Return (x, y) of the center of cell containing provided text 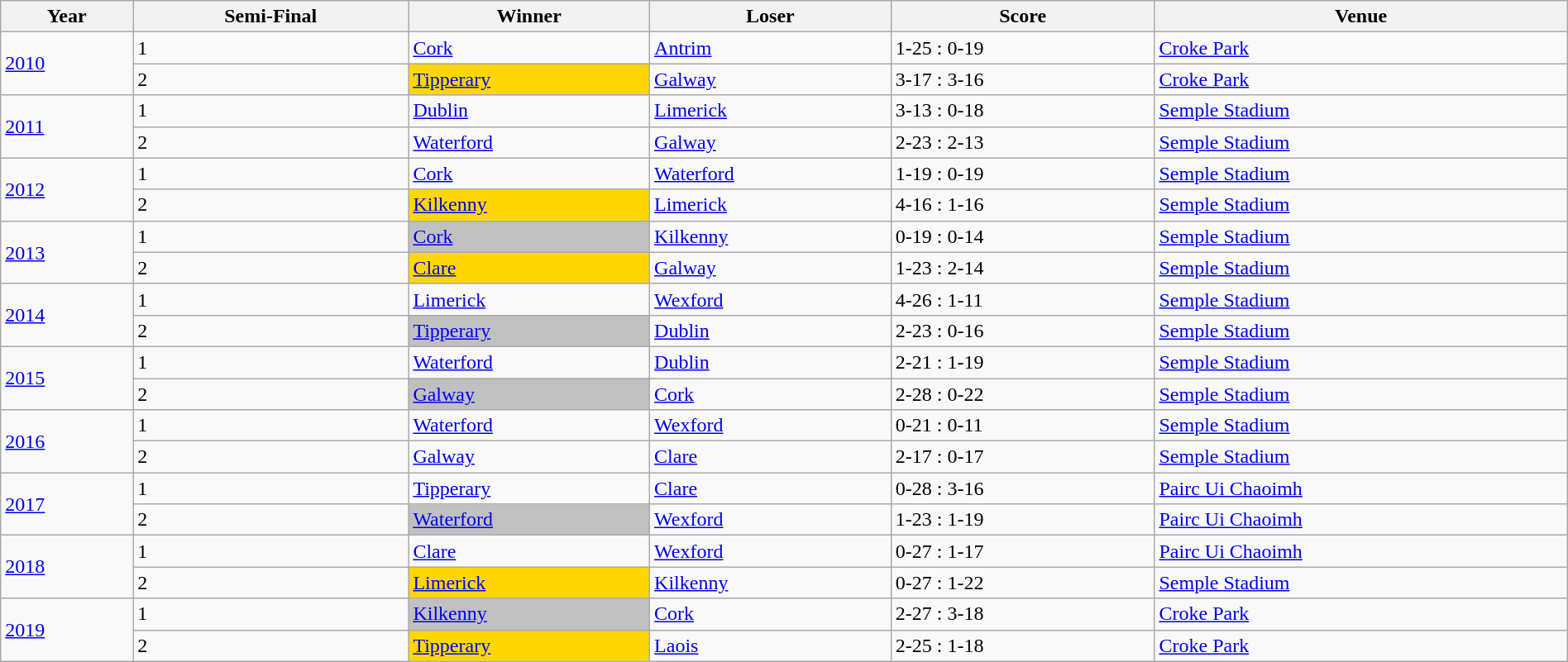
0-28 : 3-16 (1022, 488)
2018 (67, 567)
Score (1022, 17)
0-21 : 0-11 (1022, 426)
Year (67, 17)
2010 (67, 64)
1-25 : 0-19 (1022, 48)
2013 (67, 252)
4-26 : 1-11 (1022, 299)
0-19 : 0-14 (1022, 236)
2017 (67, 504)
Venue (1361, 17)
Winner (529, 17)
0-27 : 1-22 (1022, 583)
2014 (67, 315)
2011 (67, 126)
2-17 : 0-17 (1022, 457)
3-17 : 3-16 (1022, 79)
2-23 : 2-13 (1022, 142)
2016 (67, 441)
2-21 : 1-19 (1022, 362)
Loser (771, 17)
Laois (771, 645)
2015 (67, 378)
2012 (67, 189)
1-23 : 2-14 (1022, 268)
Antrim (771, 48)
2-28 : 0-22 (1022, 394)
Semi-Final (271, 17)
3-13 : 0-18 (1022, 111)
0-27 : 1-17 (1022, 551)
2-23 : 0-16 (1022, 331)
2-25 : 1-18 (1022, 645)
1-19 : 0-19 (1022, 174)
2-27 : 3-18 (1022, 614)
2019 (67, 630)
1-23 : 1-19 (1022, 520)
4-16 : 1-16 (1022, 205)
